Detect which cell encompasses the target text, then output its (X, Y) center coordinate. 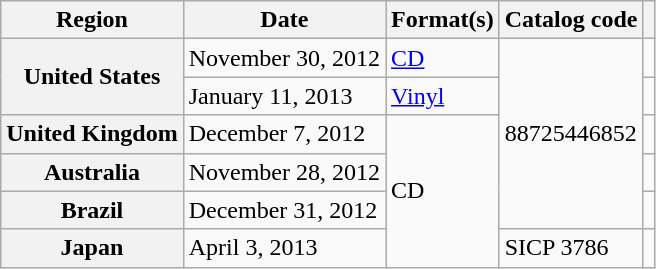
Brazil (92, 210)
Format(s) (443, 20)
SICP 3786 (571, 248)
Region (92, 20)
December 7, 2012 (284, 134)
January 11, 2013 (284, 96)
Catalog code (571, 20)
Date (284, 20)
88725446852 (571, 134)
United Kingdom (92, 134)
Vinyl (443, 96)
United States (92, 77)
November 30, 2012 (284, 58)
November 28, 2012 (284, 172)
Australia (92, 172)
April 3, 2013 (284, 248)
Japan (92, 248)
December 31, 2012 (284, 210)
